Scan for the cell matching the given text and deliver its (x, y) coordinate at center. 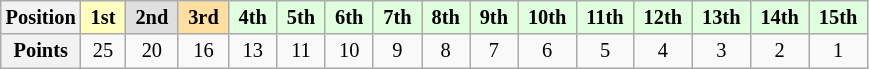
10 (349, 51)
1 (838, 51)
13 (253, 51)
10th (547, 17)
14th (779, 17)
8th (446, 17)
11 (301, 51)
4 (663, 51)
5th (301, 17)
8 (446, 51)
7th (397, 17)
9 (397, 51)
5 (604, 51)
11th (604, 17)
20 (152, 51)
13th (721, 17)
4th (253, 17)
7 (494, 51)
25 (104, 51)
2 (779, 51)
6 (547, 51)
3rd (203, 17)
16 (203, 51)
3 (721, 51)
6th (349, 17)
1st (104, 17)
2nd (152, 17)
Position (41, 17)
12th (663, 17)
15th (838, 17)
9th (494, 17)
Points (41, 51)
